Identify which cell holds the provided text, then report its [X, Y] central coordinate. 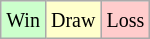
Draw [72, 20]
Loss [126, 20]
Win [24, 20]
